Locate the cell with the specified text and output its [X, Y] center coordinate. 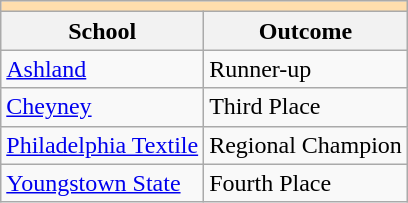
Fourth Place [306, 183]
School [102, 31]
Philadelphia Textile [102, 145]
Outcome [306, 31]
Cheyney [102, 107]
Regional Champion [306, 145]
Youngstown State [102, 183]
Ashland [102, 69]
Third Place [306, 107]
Runner-up [306, 69]
